From the cell containing the given text, extract its center point as (x, y) coordinate. 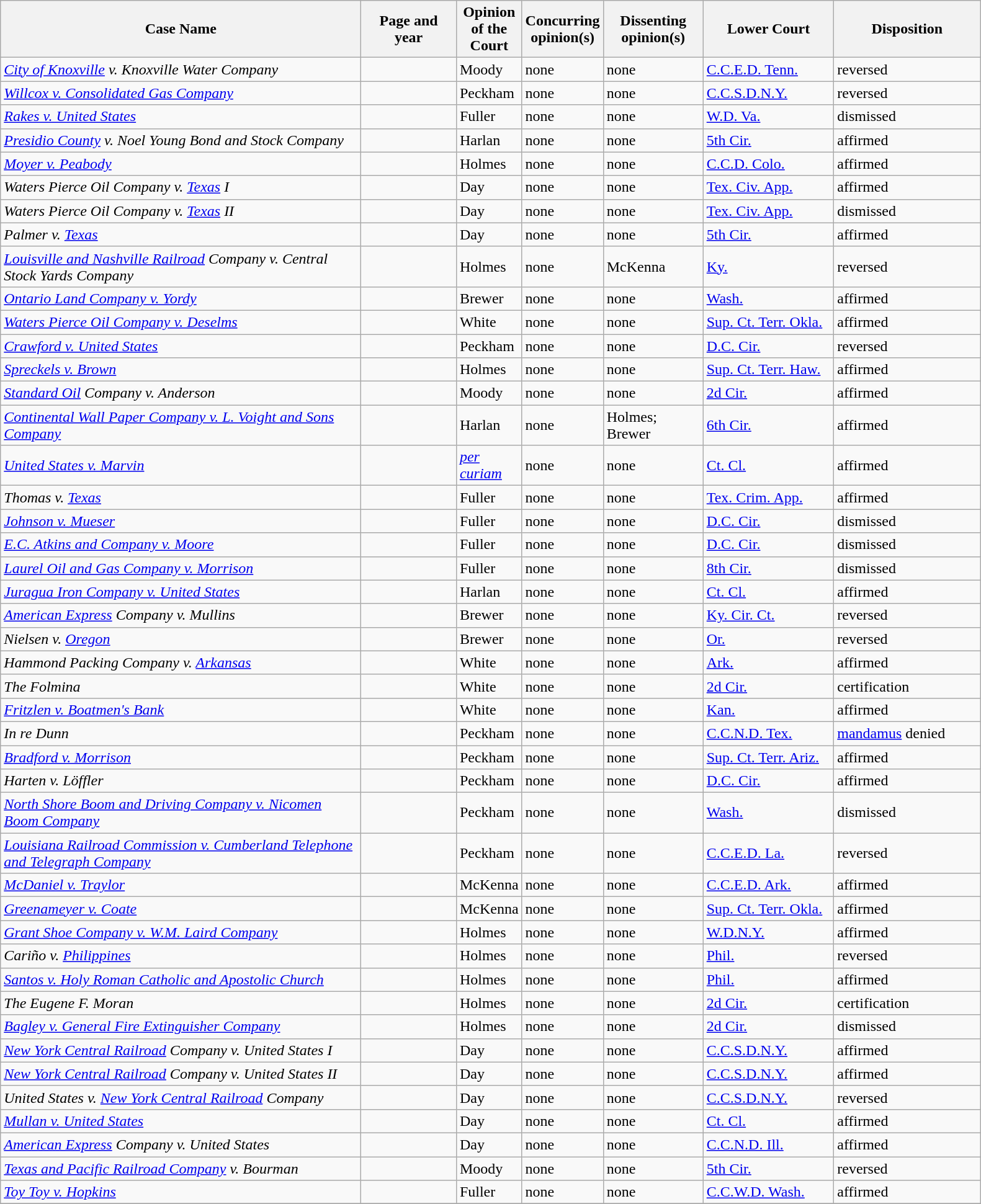
Sup. Ct. Terr. Haw. (768, 370)
W.D.N.Y. (768, 932)
Tex. Crim. App. (768, 497)
Greenameyer v. Coate (181, 909)
American Express Company v. Mullins (181, 615)
The Eugene F. Moran (181, 1003)
Santos v. Holy Roman Catholic and Apostolic Church (181, 979)
Willcox v. Consolidated Gas Company (181, 93)
Bradford v. Morrison (181, 757)
Rakes v. United States (181, 117)
North Shore Boom and Driving Company v. Nicomen Boom Company (181, 813)
Louisiana Railroad Commission v. Cumberland Telephone and Telegraph Company (181, 854)
C.C.E.D. La. (768, 854)
Crawford v. United States (181, 346)
Nielsen v. Oregon (181, 639)
Thomas v. Texas (181, 497)
Spreckels v. Brown (181, 370)
Continental Wall Paper Company v. L. Voight and Sons Company (181, 426)
C.C.D. Colo. (768, 164)
C.C.E.D. Ark. (768, 885)
Ark. (768, 662)
Or. (768, 639)
Holmes; Brewer (653, 426)
New York Central Railroad Company v. United States II (181, 1074)
Case Name (181, 29)
C.C.N.D. Ill. (768, 1144)
C.C.W.D. Wash. (768, 1192)
Ontario Land Company v. Yordy (181, 298)
per curiam (489, 465)
Concurring opinion(s) (562, 29)
Louisville and Nashville Railroad Company v. Central Stock Yards Company (181, 267)
Standard Oil Company v. Anderson (181, 393)
mandamus denied (907, 733)
Hammond Packing Company v. Arkansas (181, 662)
American Express Company v. United States (181, 1144)
Waters Pierce Oil Company v. Texas I (181, 187)
8th Cir. (768, 568)
Opinion of the Court (489, 29)
City of Knoxville v. Knoxville Water Company (181, 69)
In re Dunn (181, 733)
United States v. New York Central Railroad Company (181, 1097)
Johnson v. Mueser (181, 521)
Lower Court (768, 29)
W.D. Va. (768, 117)
Moyer v. Peabody (181, 164)
Waters Pierce Oil Company v. Deselms (181, 322)
Mullan v. United States (181, 1121)
Fritzlen v. Boatmen's Bank (181, 710)
Bagley v. General Fire Extinguisher Company (181, 1027)
Laurel Oil and Gas Company v. Morrison (181, 568)
Juragua Iron Company v. United States (181, 592)
Palmer v. Texas (181, 234)
Presidio County v. Noel Young Bond and Stock Company (181, 140)
The Folmina (181, 686)
Harten v. Löffler (181, 781)
Dissenting opinion(s) (653, 29)
United States v. Marvin (181, 465)
Toy Toy v. Hopkins (181, 1192)
New York Central Railroad Company v. United States I (181, 1050)
Ky. Cir. Ct. (768, 615)
Grant Shoe Company v. W.M. Laird Company (181, 932)
Disposition (907, 29)
McDaniel v. Traylor (181, 885)
Kan. (768, 710)
E.C. Atkins and Company v. Moore (181, 545)
Ky. (768, 267)
Page and year (409, 29)
6th Cir. (768, 426)
Texas and Pacific Railroad Company v. Bourman (181, 1168)
Sup. Ct. Terr. Ariz. (768, 757)
Cariño v. Philippines (181, 956)
C.C.N.D. Tex. (768, 733)
C.C.E.D. Tenn. (768, 69)
Waters Pierce Oil Company v. Texas II (181, 211)
